Return the (x, y) coordinate for the center point of the cell that contains the specified text.  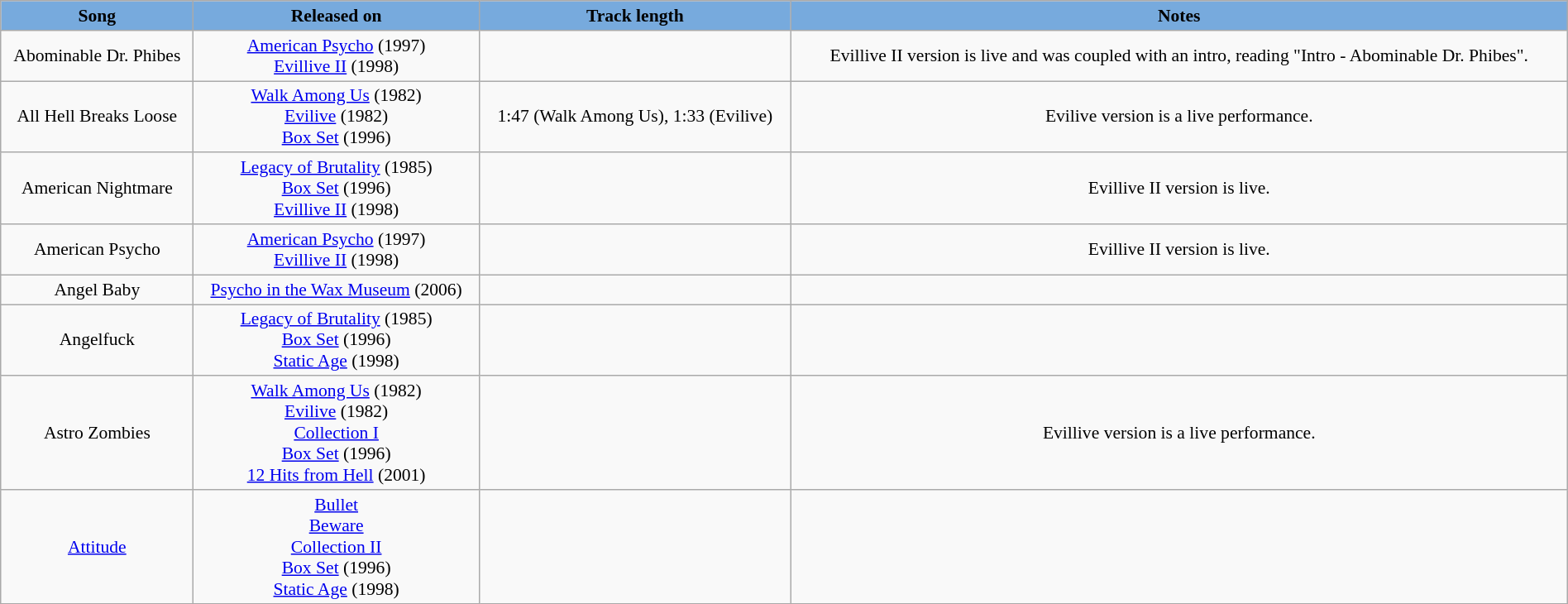
Attitude (98, 547)
Notes (1179, 16)
Angelfuck (98, 341)
Walk Among Us (1982)Evilive (1982)Collection IBox Set (1996)12 Hits from Hell (2001) (336, 433)
Song (98, 16)
Legacy of Brutality (1985)Box Set (1996)Static Age (1998) (336, 341)
Astro Zombies (98, 433)
Released on (336, 16)
Walk Among Us (1982)Evilive (1982)Box Set (1996) (336, 117)
1:47 (Walk Among Us), 1:33 (Evilive) (635, 117)
Legacy of Brutality (1985)Box Set (1996)Evillive II (1998) (336, 189)
American Nightmare (98, 189)
BulletBewareCollection IIBox Set (1996)Static Age (1998) (336, 547)
All Hell Breaks Loose (98, 117)
Evillive version is a live performance. (1179, 433)
American Psycho (98, 250)
Abominable Dr. Phibes (98, 55)
Psycho in the Wax Museum (2006) (336, 290)
Evilive version is a live performance. (1179, 117)
Evillive II version is live and was coupled with an intro, reading "Intro - Abominable Dr. Phibes". (1179, 55)
Angel Baby (98, 290)
Track length (635, 16)
